Scan for the cell matching the given text and deliver its [X, Y] coordinate at center. 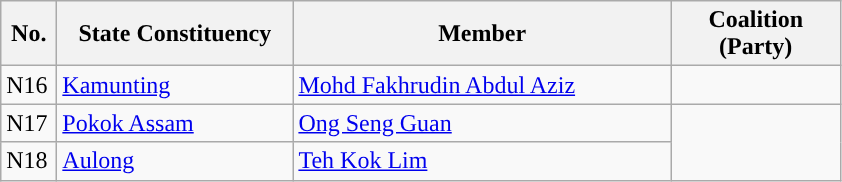
Kamunting [175, 85]
Pokok Assam [175, 123]
N16 [29, 85]
Member [482, 34]
Ong Seng Guan [482, 123]
N18 [29, 161]
Teh Kok Lim [482, 161]
No. [29, 34]
N17 [29, 123]
State Constituency [175, 34]
Coalition (Party) [756, 34]
Aulong [175, 161]
Mohd Fakhrudin Abdul Aziz [482, 85]
